Search for the cell housing the specified text and yield its (X, Y) center coordinate. 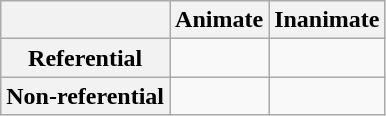
Animate (220, 20)
Referential (86, 58)
Inanimate (327, 20)
Non-referential (86, 96)
